Capture the cell that displays the provided text and extract its [x, y] central coordinate. 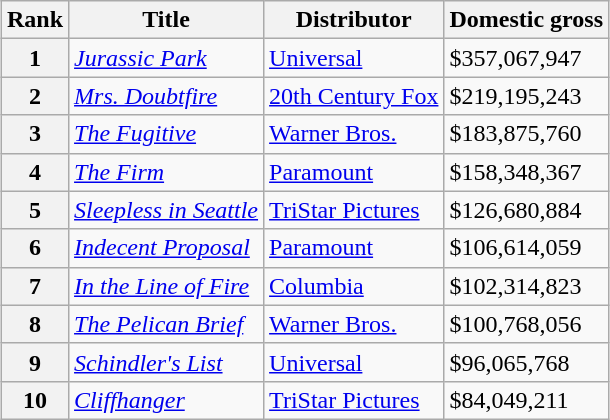
$96,065,768 [526, 362]
Domestic gross [526, 20]
20th Century Fox [354, 96]
$219,195,243 [526, 96]
The Firm [166, 172]
7 [34, 286]
Rank [34, 20]
$102,314,823 [526, 286]
Cliffhanger [166, 400]
$158,348,367 [526, 172]
Sleepless in Seattle [166, 210]
6 [34, 248]
$126,680,884 [526, 210]
2 [34, 96]
Distributor [354, 20]
The Pelican Brief [166, 324]
9 [34, 362]
Columbia [354, 286]
$183,875,760 [526, 134]
Schindler's List [166, 362]
$84,049,211 [526, 400]
5 [34, 210]
4 [34, 172]
Mrs. Doubtfire [166, 96]
In the Line of Fire [166, 286]
$100,768,056 [526, 324]
$106,614,059 [526, 248]
1 [34, 58]
$357,067,947 [526, 58]
Indecent Proposal [166, 248]
Title [166, 20]
3 [34, 134]
8 [34, 324]
Jurassic Park [166, 58]
10 [34, 400]
The Fugitive [166, 134]
